Detect which cell encompasses the target text, then output its (X, Y) center coordinate. 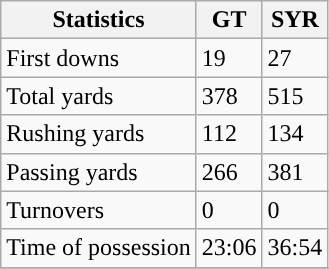
Rushing yards (99, 134)
Turnovers (99, 210)
515 (295, 96)
381 (295, 172)
23:06 (229, 248)
Time of possession (99, 248)
27 (295, 58)
378 (229, 96)
Passing yards (99, 172)
SYR (295, 20)
Total yards (99, 96)
134 (295, 134)
Statistics (99, 20)
266 (229, 172)
112 (229, 134)
GT (229, 20)
36:54 (295, 248)
First downs (99, 58)
19 (229, 58)
